Determine the [X, Y] coordinate at the center of the cell enclosing the given text.  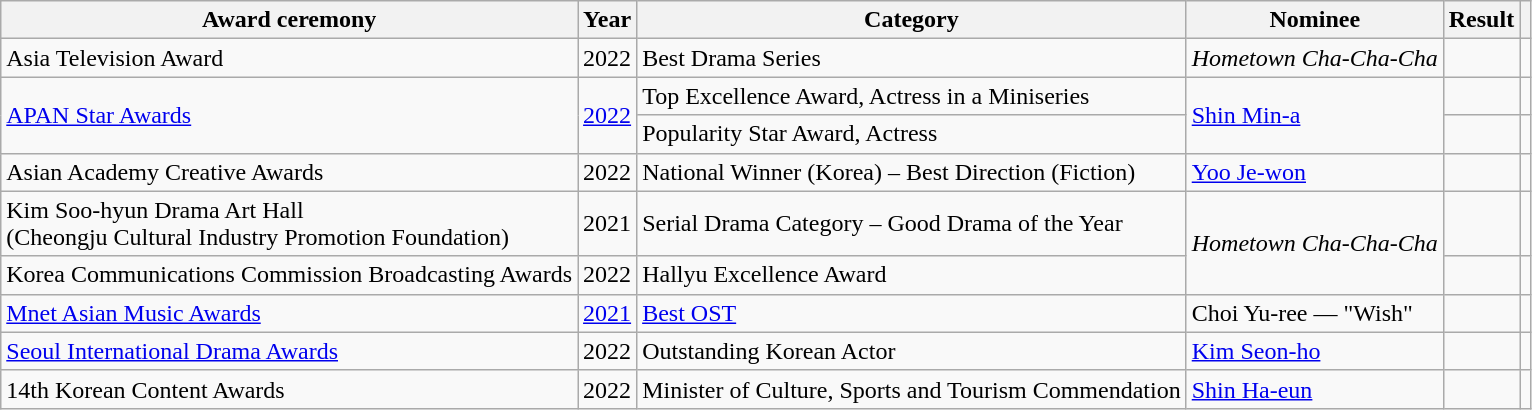
Yoo Je-won [1314, 172]
Shin Min-a [1314, 115]
Asia Television Award [290, 58]
Hallyu Excellence Award [912, 275]
Award ceremony [290, 20]
Top Excellence Award, Actress in a Miniseries [912, 96]
Kim Soo-hyun Drama Art Hall(Cheongju Cultural Industry Promotion Foundation) [290, 224]
Seoul International Drama Awards [290, 351]
Year [608, 20]
Korea Communications Commission Broadcasting Awards [290, 275]
Outstanding Korean Actor [912, 351]
14th Korean Content Awards [290, 389]
Mnet Asian Music Awards [290, 313]
Popularity Star Award, Actress [912, 134]
Shin Ha-eun [1314, 389]
Best Drama Series [912, 58]
APAN Star Awards [290, 115]
Choi Yu-ree — "Wish" [1314, 313]
Nominee [1314, 20]
Asian Academy Creative Awards [290, 172]
Kim Seon-ho [1314, 351]
National Winner (Korea) – Best Direction (Fiction) [912, 172]
Minister of Culture, Sports and Tourism Commendation [912, 389]
Serial Drama Category – Good Drama of the Year [912, 224]
Category [912, 20]
Best OST [912, 313]
Result [1481, 20]
